Pinpoint the cell where the given text exists, returning its (X, Y) midpoint coordinate. 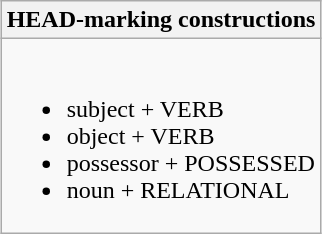
HEAD-marking constructions (161, 20)
subject + VERBobject + VERBpossessor + POSSESSEDnoun + RELATIONAL (161, 136)
